Search for the cell housing the specified text and yield its (X, Y) center coordinate. 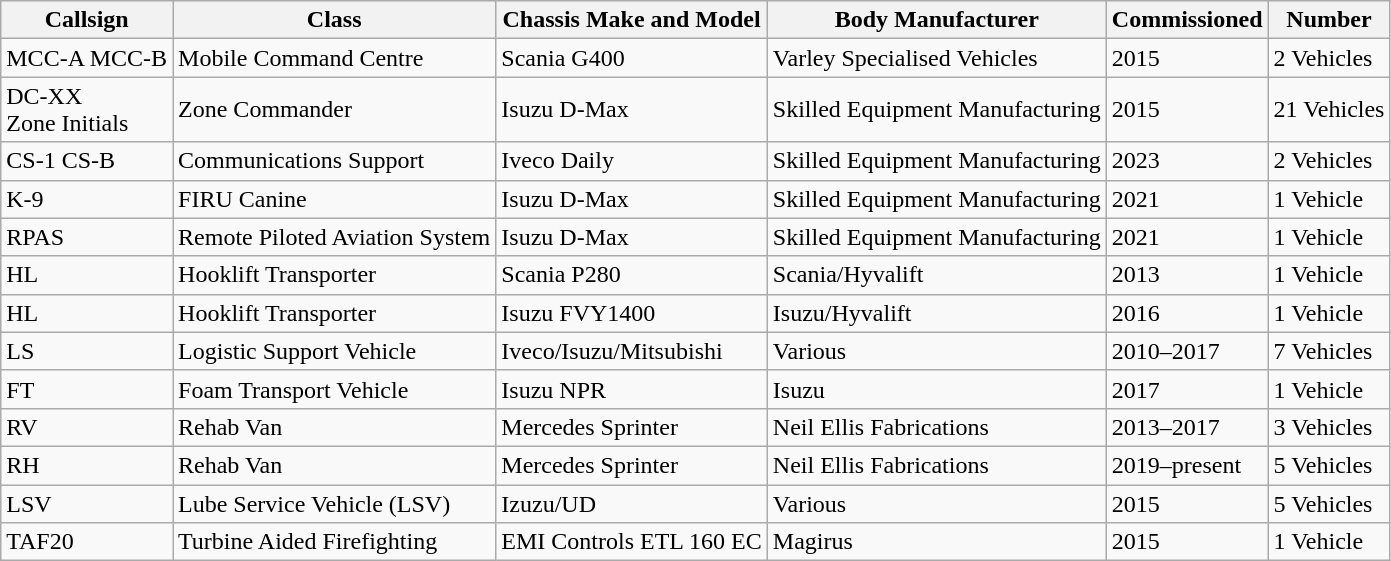
2016 (1187, 313)
MCC-A MCC-B (87, 58)
Callsign (87, 20)
K-9 (87, 199)
Mobile Command Centre (334, 58)
CS-1 CS-B (87, 161)
Zone Commander (334, 110)
2010–2017 (1187, 351)
RV (87, 427)
Magirus (936, 542)
LSV (87, 503)
2013 (1187, 275)
2013–2017 (1187, 427)
Izuzu/UD (632, 503)
7 Vehicles (1329, 351)
Remote Piloted Aviation System (334, 237)
Isuzu/Hyvalift (936, 313)
FT (87, 389)
2017 (1187, 389)
RPAS (87, 237)
Isuzu NPR (632, 389)
DC-XXZone Initials (87, 110)
RH (87, 465)
FIRU Canine (334, 199)
Body Manufacturer (936, 20)
Communications Support (334, 161)
2023 (1187, 161)
2019–present (1187, 465)
Isuzu FVY1400 (632, 313)
21 Vehicles (1329, 110)
Turbine Aided Firefighting (334, 542)
Isuzu (936, 389)
TAF20 (87, 542)
Commissioned (1187, 20)
Foam Transport Vehicle (334, 389)
Number (1329, 20)
3 Vehicles (1329, 427)
Class (334, 20)
EMI Controls ETL 160 EC (632, 542)
Scania G400 (632, 58)
Scania/Hyvalift (936, 275)
Scania P280 (632, 275)
Iveco/Isuzu/Mitsubishi (632, 351)
Logistic Support Vehicle (334, 351)
Chassis Make and Model (632, 20)
Iveco Daily (632, 161)
LS (87, 351)
Lube Service Vehicle (LSV) (334, 503)
Varley Specialised Vehicles (936, 58)
